Provide the (x, y) coordinate of the cell's center where the given text is located.  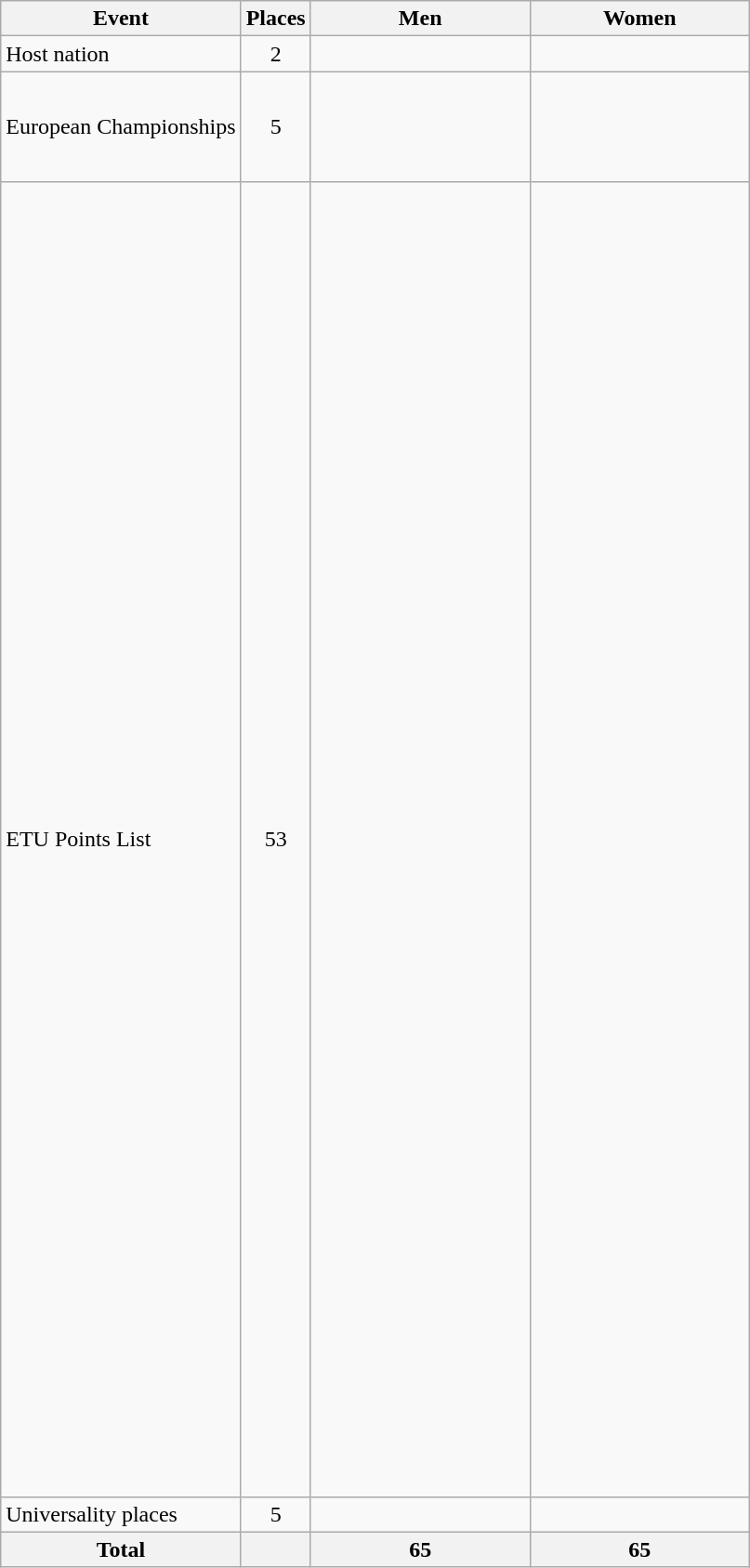
Event (121, 19)
2 (275, 54)
53 (275, 840)
Host nation (121, 54)
Men (420, 19)
Places (275, 19)
Total (121, 1549)
Women (639, 19)
European Championships (121, 126)
Universality places (121, 1514)
ETU Points List (121, 840)
